Extract the [x, y] coordinate from the center of the cell holding the provided text.  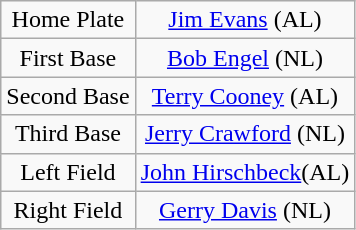
John Hirschbeck(AL) [245, 172]
First Base [68, 58]
Right Field [68, 210]
Bob Engel (NL) [245, 58]
Terry Cooney (AL) [245, 96]
Left Field [68, 172]
Third Base [68, 134]
Jerry Crawford (NL) [245, 134]
Home Plate [68, 20]
Gerry Davis (NL) [245, 210]
Second Base [68, 96]
Jim Evans (AL) [245, 20]
